Return (X, Y) of the center of cell containing provided text 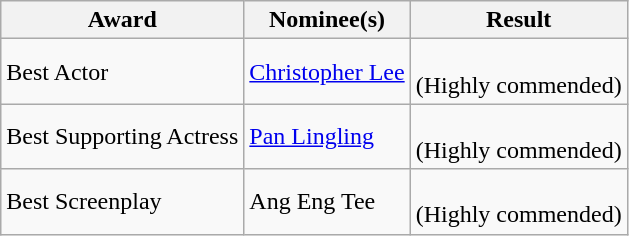
Best Supporting Actress (122, 136)
Award (122, 20)
Best Screenplay (122, 202)
Result (518, 20)
Ang Eng Tee (327, 202)
Best Actor (122, 72)
Pan Lingling (327, 136)
Nominee(s) (327, 20)
Christopher Lee (327, 72)
